Pinpoint the cell where the given text exists, returning its (X, Y) midpoint coordinate. 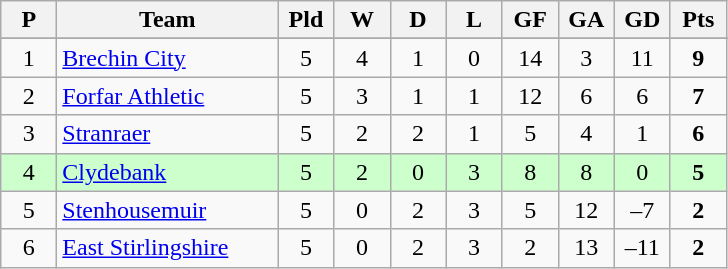
Stenhousemuir (168, 210)
11 (642, 58)
Brechin City (168, 58)
Team (168, 20)
7 (698, 96)
East Stirlingshire (168, 248)
14 (530, 58)
GA (586, 20)
13 (586, 248)
L (474, 20)
Forfar Athletic (168, 96)
D (418, 20)
W (362, 20)
Clydebank (168, 172)
Stranraer (168, 134)
–11 (642, 248)
GF (530, 20)
Pts (698, 20)
9 (698, 58)
–7 (642, 210)
Pld (306, 20)
GD (642, 20)
P (29, 20)
